Scan for the cell matching the given text and deliver its (X, Y) coordinate at center. 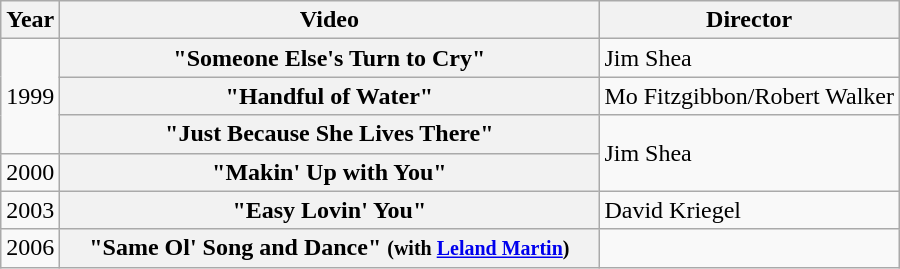
"Handful of Water" (330, 96)
"Someone Else's Turn to Cry" (330, 58)
David Kriegel (750, 210)
"Same Ol' Song and Dance" (with Leland Martin) (330, 248)
"Just Because She Lives There" (330, 134)
1999 (30, 96)
Director (750, 20)
2006 (30, 248)
"Easy Lovin' You" (330, 210)
Year (30, 20)
2003 (30, 210)
Video (330, 20)
"Makin' Up with You" (330, 172)
Mo Fitzgibbon/Robert Walker (750, 96)
2000 (30, 172)
